Pinpoint the cell where the given text exists, returning its [X, Y] midpoint coordinate. 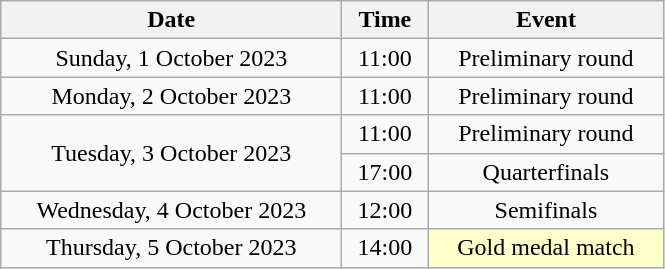
Thursday, 5 October 2023 [172, 248]
12:00 [385, 210]
Date [172, 20]
17:00 [385, 172]
Quarterfinals [546, 172]
14:00 [385, 248]
Wednesday, 4 October 2023 [172, 210]
Sunday, 1 October 2023 [172, 58]
Tuesday, 3 October 2023 [172, 153]
Gold medal match [546, 248]
Time [385, 20]
Semifinals [546, 210]
Monday, 2 October 2023 [172, 96]
Event [546, 20]
